Locate the cell with the specified text and output its [X, Y] center coordinate. 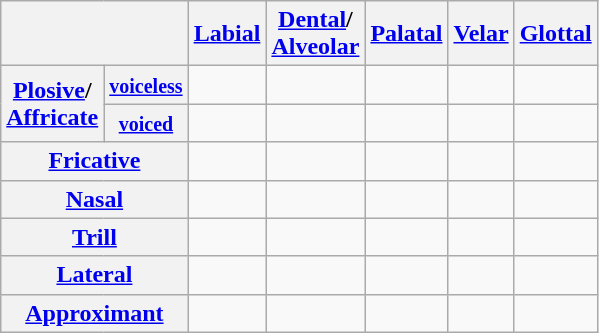
Palatal [406, 34]
Velar [481, 34]
Glottal [556, 34]
Lateral [94, 275]
Approximant [94, 313]
Plosive/Affricate [52, 104]
Labial [227, 34]
Dental/Alveolar [316, 34]
voiced [146, 123]
voiceless [146, 85]
Fricative [94, 161]
Nasal [94, 199]
Trill [94, 237]
